From the cell containing the given text, extract its center point as [X, Y] coordinate. 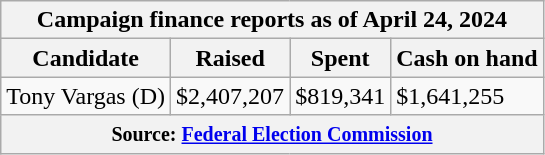
Tony Vargas (D) [86, 96]
Campaign finance reports as of April 24, 2024 [272, 20]
Source: Federal Election Commission [272, 134]
$2,407,207 [230, 96]
$819,341 [340, 96]
$1,641,255 [467, 96]
Candidate [86, 58]
Raised [230, 58]
Spent [340, 58]
Cash on hand [467, 58]
